Pinpoint the cell where the given text exists, returning its (X, Y) midpoint coordinate. 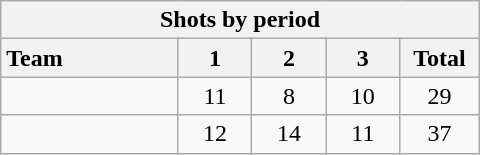
2 (289, 58)
1 (215, 58)
14 (289, 134)
Team (90, 58)
Total (440, 58)
8 (289, 96)
37 (440, 134)
29 (440, 96)
10 (363, 96)
Shots by period (240, 20)
3 (363, 58)
12 (215, 134)
